Pinpoint the cell where the given text exists, returning its [X, Y] midpoint coordinate. 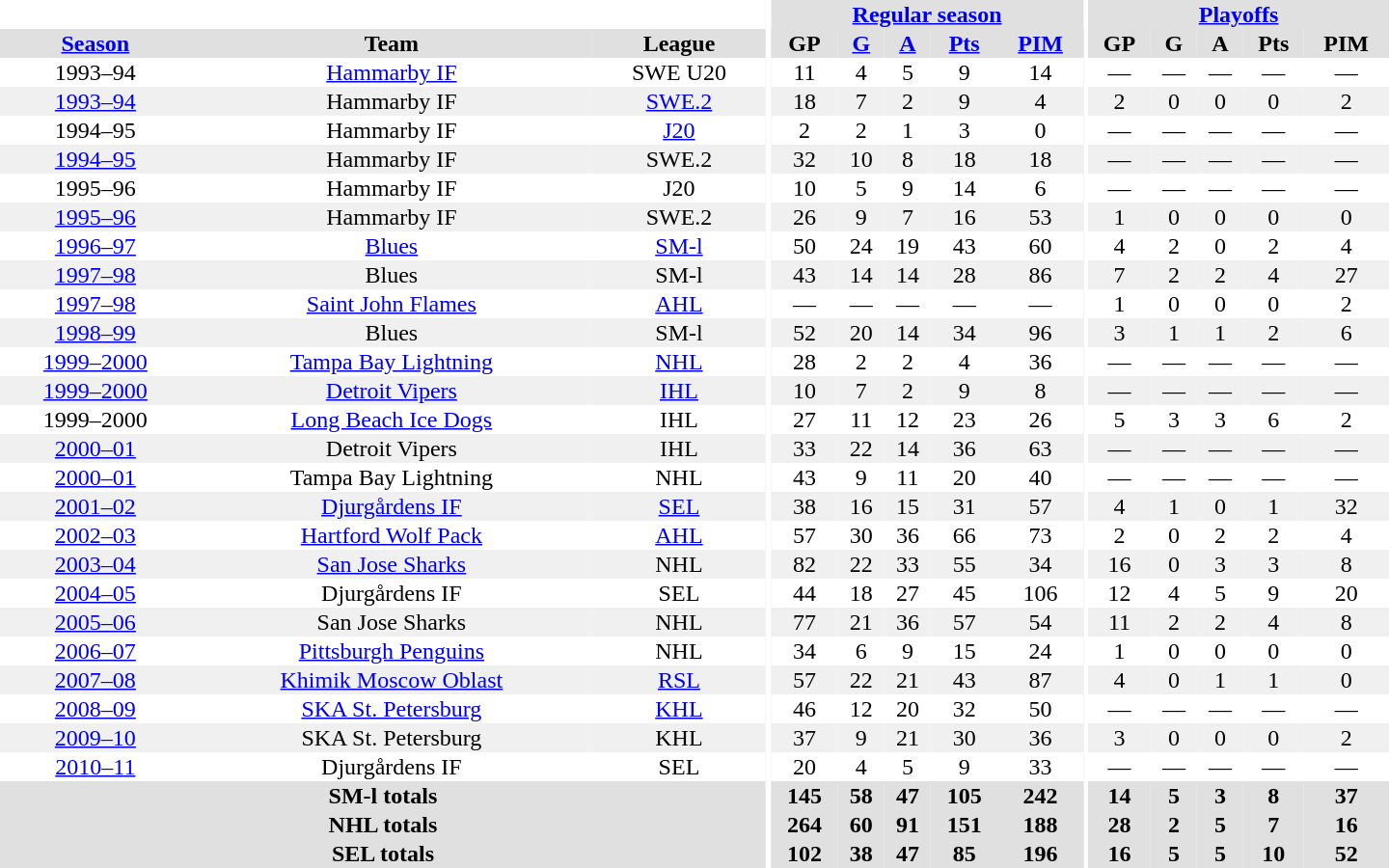
Season [95, 43]
54 [1040, 622]
19 [908, 246]
2006–07 [95, 651]
31 [965, 506]
2002–03 [95, 535]
105 [965, 796]
2005–06 [95, 622]
58 [861, 796]
Khimik Moscow Oblast [392, 680]
2008–09 [95, 709]
242 [1040, 796]
Pittsburgh Penguins [392, 651]
2009–10 [95, 738]
53 [1040, 217]
Long Beach Ice Dogs [392, 420]
44 [804, 593]
2007–08 [95, 680]
66 [965, 535]
73 [1040, 535]
151 [965, 825]
Team [392, 43]
96 [1040, 333]
RSL [679, 680]
Regular season [927, 14]
55 [965, 564]
85 [965, 854]
1996–97 [95, 246]
82 [804, 564]
45 [965, 593]
40 [1040, 477]
2010–11 [95, 767]
86 [1040, 275]
League [679, 43]
Playoffs [1239, 14]
87 [1040, 680]
2003–04 [95, 564]
102 [804, 854]
77 [804, 622]
145 [804, 796]
23 [965, 420]
106 [1040, 593]
63 [1040, 448]
SWE U20 [679, 72]
264 [804, 825]
2004–05 [95, 593]
SEL totals [383, 854]
1998–99 [95, 333]
Hartford Wolf Pack [392, 535]
188 [1040, 825]
Saint John Flames [392, 304]
196 [1040, 854]
46 [804, 709]
NHL totals [383, 825]
SM-l totals [383, 796]
91 [908, 825]
2001–02 [95, 506]
